Return [X, Y] of the center of cell containing provided text 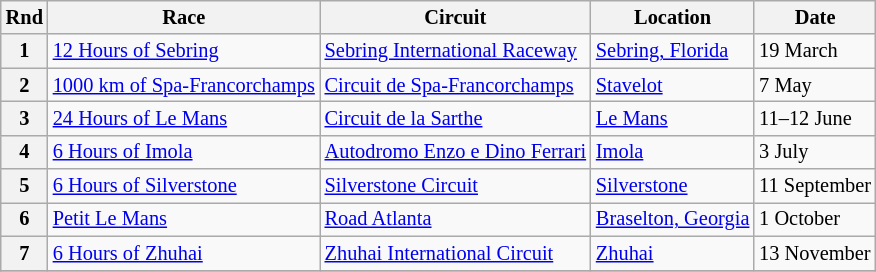
24 Hours of Le Mans [184, 118]
Circuit de Spa-Francorchamps [456, 85]
1 [24, 51]
2 [24, 85]
6 Hours of Imola [184, 152]
Silverstone [672, 186]
Circuit [456, 17]
Date [815, 17]
13 November [815, 253]
4 [24, 152]
Le Mans [672, 118]
1000 km of Spa-Francorchamps [184, 85]
Rnd [24, 17]
Zhuhai [672, 253]
Sebring, Florida [672, 51]
7 [24, 253]
7 May [815, 85]
6 [24, 219]
Sebring International Raceway [456, 51]
Petit Le Mans [184, 219]
Silverstone Circuit [456, 186]
12 Hours of Sebring [184, 51]
Road Atlanta [456, 219]
Location [672, 17]
5 [24, 186]
Race [184, 17]
1 October [815, 219]
Autodromo Enzo e Dino Ferrari [456, 152]
Imola [672, 152]
Stavelot [672, 85]
Braselton, Georgia [672, 219]
11–12 June [815, 118]
3 [24, 118]
6 Hours of Zhuhai [184, 253]
Zhuhai International Circuit [456, 253]
6 Hours of Silverstone [184, 186]
11 September [815, 186]
Circuit de la Sarthe [456, 118]
3 July [815, 152]
19 March [815, 51]
